Determine the (x, y) coordinate at the center of the cell enclosing the given text.  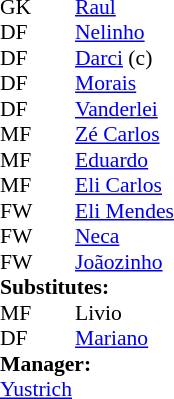
Joãozinho (124, 262)
Eli Carlos (124, 185)
Darci (c) (124, 58)
Substitutes: (87, 287)
Eduardo (124, 160)
Manager: (87, 364)
Zé Carlos (124, 135)
Neca (124, 237)
Vanderlei (124, 109)
Livio (124, 313)
Morais (124, 83)
Nelinho (124, 33)
Eli Mendes (124, 211)
Mariano (124, 339)
